Extract the [x, y] coordinate from the center of the cell holding the provided text.  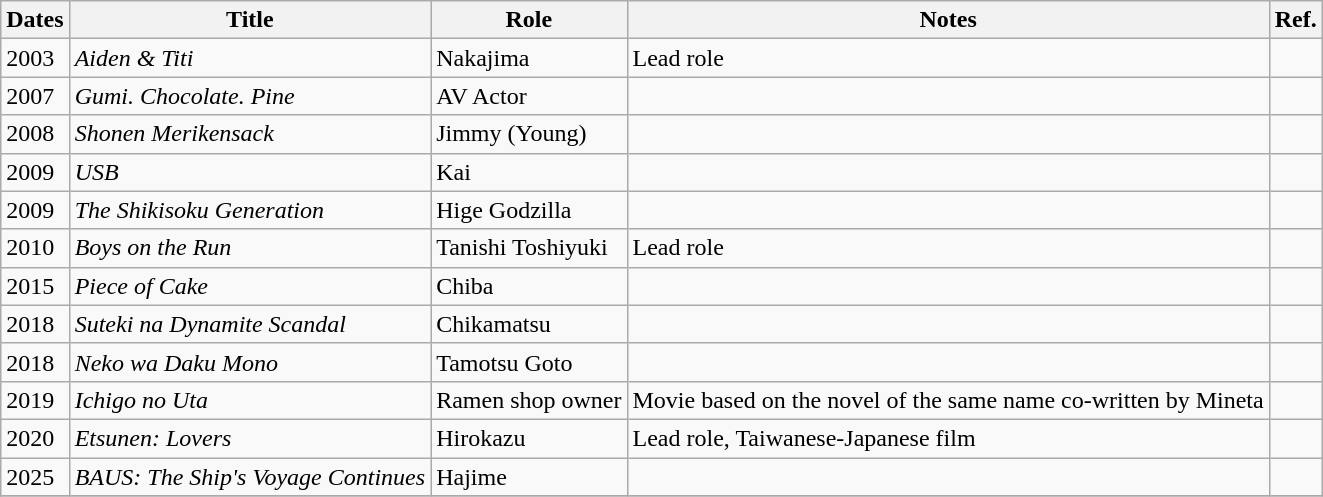
Chikamatsu [529, 324]
Hajime [529, 477]
Tamotsu Goto [529, 362]
Dates [35, 20]
Jimmy (Young) [529, 134]
Hige Godzilla [529, 210]
2025 [35, 477]
Role [529, 20]
Etsunen: Lovers [250, 438]
Chiba [529, 286]
Boys on the Run [250, 248]
Movie based on the novel of the same name co-written by Mineta [948, 400]
Tanishi Toshiyuki [529, 248]
2020 [35, 438]
2019 [35, 400]
2015 [35, 286]
Neko wa Daku Mono [250, 362]
Piece of Cake [250, 286]
Kai [529, 172]
BAUS: The Ship's Voyage Continues [250, 477]
2003 [35, 58]
Hirokazu [529, 438]
Ichigo no Uta [250, 400]
2010 [35, 248]
Nakajima [529, 58]
USB [250, 172]
Title [250, 20]
The Shikisoku Generation [250, 210]
Ref. [1296, 20]
2007 [35, 96]
Suteki na Dynamite Scandal [250, 324]
Shonen Merikensack [250, 134]
AV Actor [529, 96]
Gumi. Chocolate. Pine [250, 96]
Notes [948, 20]
2008 [35, 134]
Lead role, Taiwanese-Japanese film [948, 438]
Ramen shop owner [529, 400]
Aiden & Titi [250, 58]
